Search for the cell housing the specified text and yield its [X, Y] center coordinate. 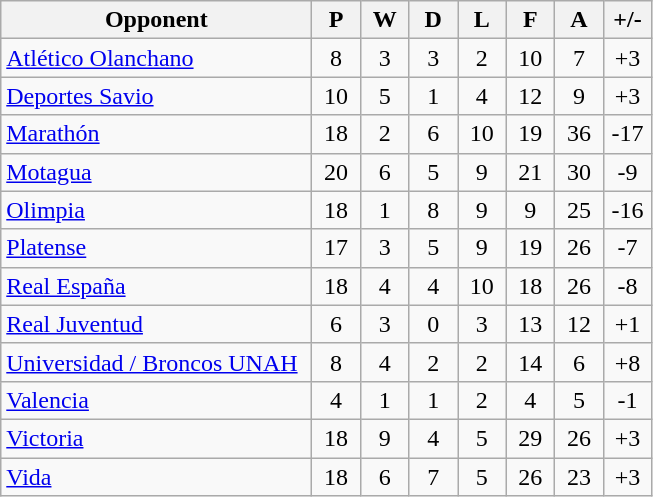
F [530, 20]
Marathón [156, 134]
Atlético Olanchano [156, 58]
29 [530, 438]
Universidad / Broncos UNAH [156, 362]
17 [336, 248]
20 [336, 172]
Platense [156, 248]
+1 [628, 324]
D [434, 20]
30 [580, 172]
Victoria [156, 438]
-8 [628, 286]
Vida [156, 477]
P [336, 20]
Valencia [156, 400]
Deportes Savio [156, 96]
Motagua [156, 172]
Real Juventud [156, 324]
21 [530, 172]
-17 [628, 134]
A [580, 20]
L [482, 20]
Real España [156, 286]
Olimpia [156, 210]
-16 [628, 210]
W [384, 20]
13 [530, 324]
23 [580, 477]
-9 [628, 172]
+/- [628, 20]
-7 [628, 248]
0 [434, 324]
14 [530, 362]
-1 [628, 400]
Opponent [156, 20]
25 [580, 210]
+8 [628, 362]
36 [580, 134]
